Return the [X, Y] coordinate for the center point of the cell that contains the specified text.  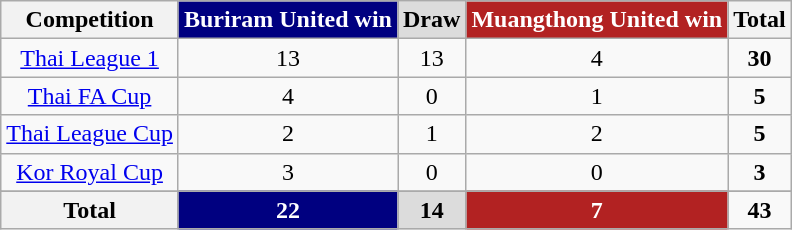
Kor Royal Cup [90, 172]
Thai League 1 [90, 58]
43 [760, 210]
14 [432, 210]
22 [288, 210]
Draw [432, 20]
30 [760, 58]
Thai FA Cup [90, 96]
7 [597, 210]
Muangthong United win [597, 20]
Buriram United win [288, 20]
Competition [90, 20]
Thai League Cup [90, 134]
